From the cell containing the given text, extract its center point as [x, y] coordinate. 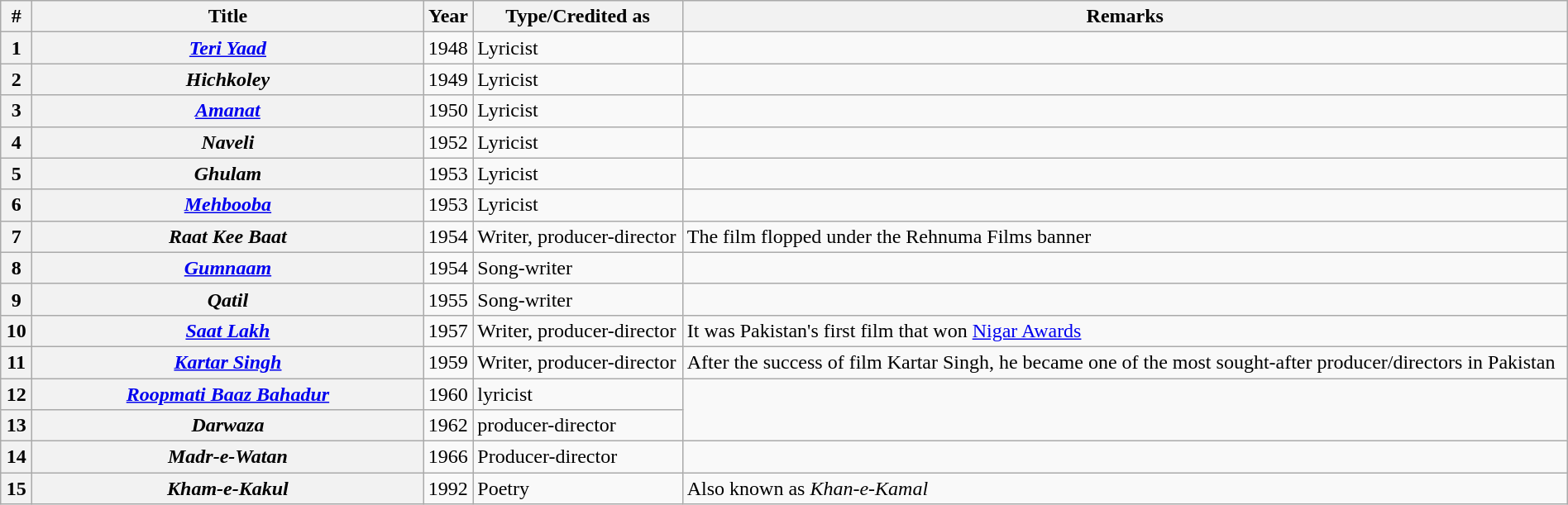
Saat Lakh [228, 331]
Kartar Singh [228, 362]
13 [17, 426]
Kham-e-Kakul [228, 488]
Title [228, 17]
Madr-e-Watan [228, 457]
1950 [448, 111]
producer-director [577, 426]
Gumnaam [228, 268]
6 [17, 205]
1949 [448, 79]
Remarks [1125, 17]
11 [17, 362]
Teri Yaad [228, 48]
Raat Kee Baat [228, 236]
2 [17, 79]
Amanat [228, 111]
12 [17, 394]
1962 [448, 426]
9 [17, 299]
It was Pakistan's first film that won Nigar Awards [1125, 331]
1957 [448, 331]
10 [17, 331]
1960 [448, 394]
The film flopped under the Rehnuma Films banner [1125, 236]
1959 [448, 362]
8 [17, 268]
Type/Credited as [577, 17]
# [17, 17]
Producer-director [577, 457]
Naveli [228, 142]
15 [17, 488]
After the success of film Kartar Singh, he became one of the most sought-after producer/directors in Pakistan [1125, 362]
lyricist [577, 394]
1 [17, 48]
Also known as Khan-e-Kamal [1125, 488]
5 [17, 174]
Qatil [228, 299]
4 [17, 142]
7 [17, 236]
14 [17, 457]
Year [448, 17]
Darwaza [228, 426]
1955 [448, 299]
1948 [448, 48]
Mehbooba [228, 205]
Hichkoley [228, 79]
Ghulam [228, 174]
Poetry [577, 488]
1952 [448, 142]
3 [17, 111]
1966 [448, 457]
1992 [448, 488]
Roopmati Baaz Bahadur [228, 394]
